For the text-containing cell, return its midpoint in [x, y] coordinate format. 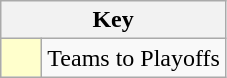
Key [114, 20]
Teams to Playoffs [134, 58]
